Locate the cell with the specified text and output its [x, y] center coordinate. 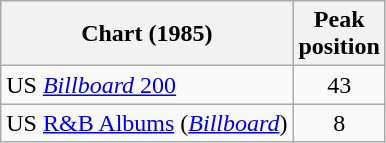
Chart (1985) [147, 34]
US R&B Albums (Billboard) [147, 123]
US Billboard 200 [147, 85]
43 [339, 85]
8 [339, 123]
Peakposition [339, 34]
